Pinpoint the cell where the given text exists, returning its (x, y) midpoint coordinate. 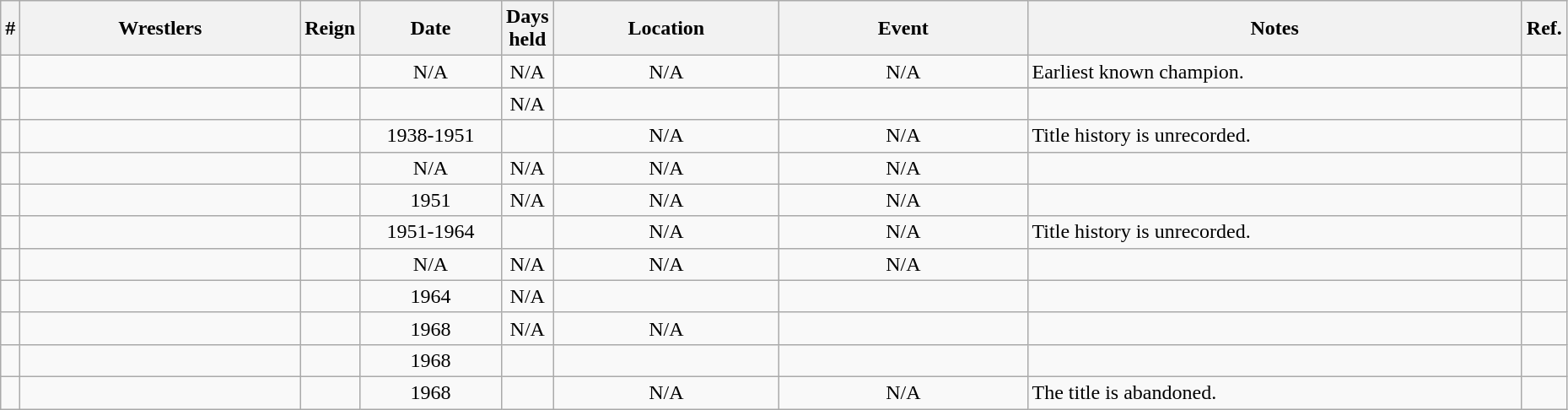
1964 (431, 296)
Event (903, 29)
1951 (431, 200)
1951-1964 (431, 232)
Date (431, 29)
Reign (331, 29)
Location (666, 29)
Earliest known champion. (1274, 72)
# (10, 29)
Wrestlers (160, 29)
1938-1951 (431, 136)
Notes (1274, 29)
Daysheld (527, 29)
The title is abandoned. (1274, 392)
Ref. (1544, 29)
